Determine the (X, Y) coordinate at the center of the cell enclosing the given text.  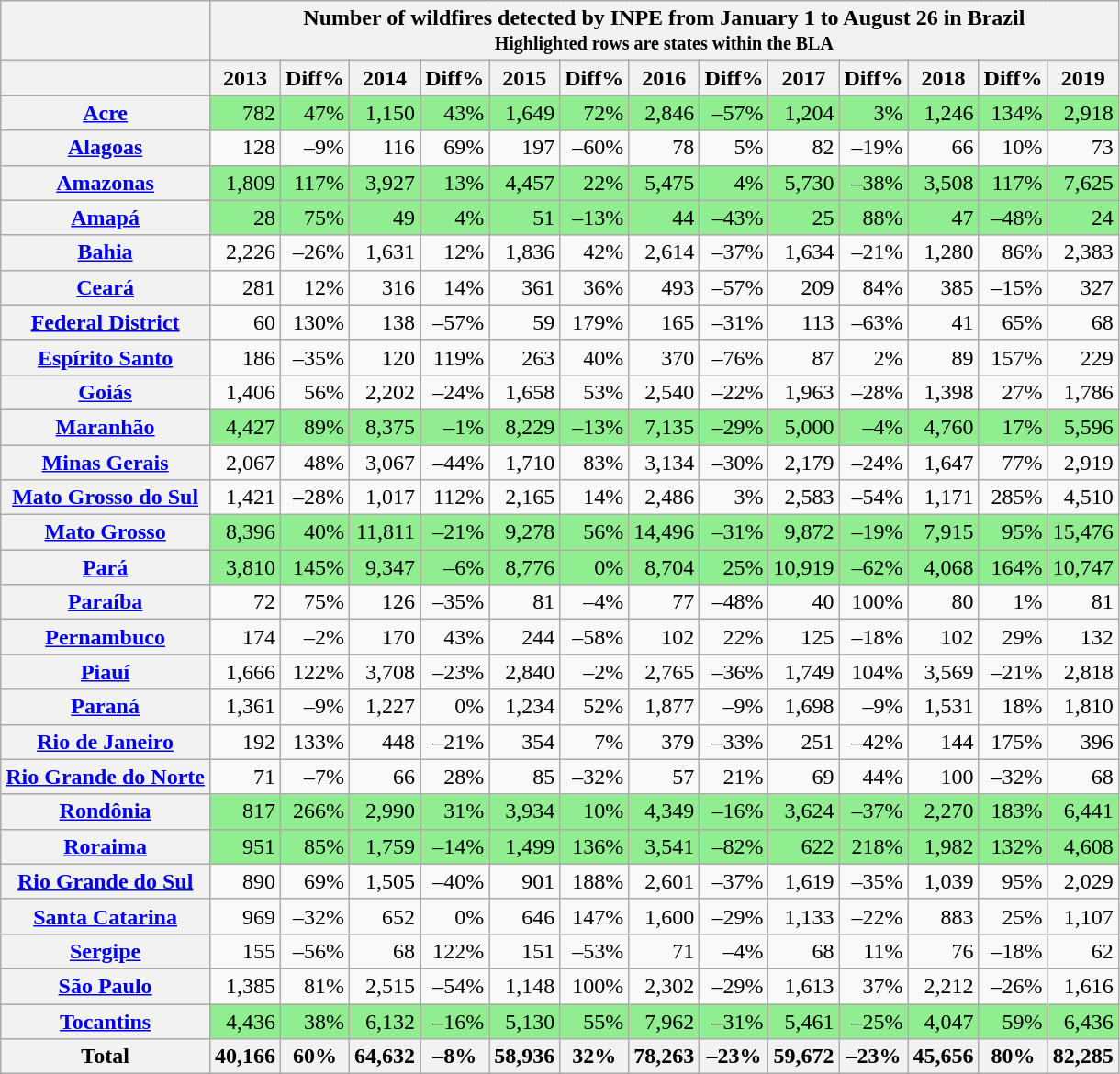
192 (244, 742)
77 (665, 602)
3,508 (944, 183)
2,601 (665, 881)
134% (1014, 113)
1,227 (386, 707)
3,067 (386, 462)
Sergipe (106, 951)
652 (386, 916)
1,710 (525, 462)
Mato Grosso (106, 532)
164% (1014, 567)
251 (804, 742)
Amapá (106, 218)
59 (525, 322)
Rio Grande do Norte (106, 777)
52% (595, 707)
55% (595, 1022)
Mato Grosso do Sul (106, 498)
–44% (455, 462)
Espírito Santo (106, 357)
–33% (734, 742)
80% (1014, 1057)
Goiás (106, 392)
6,441 (1083, 811)
2,212 (944, 986)
65% (1014, 322)
–7% (316, 777)
60% (316, 1057)
104% (874, 672)
13% (455, 183)
Paraná (106, 707)
Minas Gerais (106, 462)
Ceará (106, 287)
76 (944, 951)
37% (874, 986)
4,047 (944, 1022)
Piauí (106, 672)
2,029 (1083, 881)
2,918 (1083, 113)
1,246 (944, 113)
136% (595, 846)
969 (244, 916)
–14% (455, 846)
–40% (455, 881)
285% (1014, 498)
1,204 (804, 113)
3,569 (944, 672)
81% (316, 986)
218% (874, 846)
6,132 (386, 1022)
7,625 (1083, 183)
47% (316, 113)
281 (244, 287)
354 (525, 742)
2,818 (1083, 672)
112% (455, 498)
817 (244, 811)
5,461 (804, 1022)
1,613 (804, 986)
1,421 (244, 498)
1,836 (525, 252)
2016 (665, 78)
18% (1014, 707)
48% (316, 462)
1,619 (804, 881)
69 (804, 777)
–60% (595, 148)
2,486 (665, 498)
1,150 (386, 113)
901 (525, 881)
72% (595, 113)
2,179 (804, 462)
–43% (734, 218)
5,596 (1083, 427)
1,877 (665, 707)
145% (316, 567)
263 (525, 357)
1,982 (944, 846)
1,963 (804, 392)
31% (455, 811)
29% (1014, 637)
396 (1083, 742)
130% (316, 322)
25 (804, 218)
493 (665, 287)
85% (316, 846)
4,457 (525, 183)
448 (386, 742)
132% (1014, 846)
5,000 (804, 427)
2,614 (665, 252)
3,134 (665, 462)
–30% (734, 462)
5,730 (804, 183)
10,747 (1083, 567)
646 (525, 916)
622 (804, 846)
4,608 (1083, 846)
7,135 (665, 427)
370 (665, 357)
4,436 (244, 1022)
6,436 (1083, 1022)
–62% (874, 567)
2,383 (1083, 252)
2,302 (665, 986)
53% (595, 392)
1,531 (944, 707)
1,634 (804, 252)
4,760 (944, 427)
–6% (455, 567)
170 (386, 637)
157% (1014, 357)
1,505 (386, 881)
4,427 (244, 427)
80 (944, 602)
Total (106, 1057)
1,698 (804, 707)
Federal District (106, 322)
2% (874, 357)
1% (1014, 602)
1,786 (1083, 392)
890 (244, 881)
–63% (874, 322)
229 (1083, 357)
385 (944, 287)
58,936 (525, 1057)
51 (525, 218)
138 (386, 322)
113 (804, 322)
17% (1014, 427)
147% (595, 916)
9,347 (386, 567)
89 (944, 357)
77% (1014, 462)
Amazonas (106, 183)
44 (665, 218)
1,810 (1083, 707)
9,278 (525, 532)
179% (595, 322)
–8% (455, 1057)
27% (1014, 392)
1,647 (944, 462)
10,919 (804, 567)
Bahia (106, 252)
116 (386, 148)
2013 (244, 78)
144 (944, 742)
2018 (944, 78)
Paraíba (106, 602)
2,846 (665, 113)
45,656 (944, 1057)
38% (316, 1022)
2019 (1083, 78)
84% (874, 287)
2,765 (665, 672)
1,361 (244, 707)
8,704 (665, 567)
62 (1083, 951)
40,166 (244, 1057)
82 (804, 148)
209 (804, 287)
5% (734, 148)
244 (525, 637)
86% (1014, 252)
47 (944, 218)
1,749 (804, 672)
89% (316, 427)
183% (1014, 811)
–36% (734, 672)
–25% (874, 1022)
188% (595, 881)
1,171 (944, 498)
4,510 (1083, 498)
–1% (455, 427)
8,229 (525, 427)
59,672 (804, 1057)
3,934 (525, 811)
21% (734, 777)
41 (944, 322)
126 (386, 602)
128 (244, 148)
1,666 (244, 672)
Rondônia (106, 811)
–53% (595, 951)
Pará (106, 567)
9,872 (804, 532)
186 (244, 357)
1,631 (386, 252)
2,067 (244, 462)
64,632 (386, 1057)
3,810 (244, 567)
–82% (734, 846)
2,515 (386, 986)
2017 (804, 78)
Maranhão (106, 427)
151 (525, 951)
11,811 (386, 532)
87 (804, 357)
3,624 (804, 811)
88% (874, 218)
951 (244, 846)
Roraima (106, 846)
174 (244, 637)
57 (665, 777)
1,017 (386, 498)
8,375 (386, 427)
85 (525, 777)
São Paulo (106, 986)
44% (874, 777)
8,776 (525, 567)
–76% (734, 357)
2,165 (525, 498)
782 (244, 113)
2,270 (944, 811)
1,759 (386, 846)
165 (665, 322)
28% (455, 777)
1,234 (525, 707)
2,840 (525, 672)
60 (244, 322)
175% (1014, 742)
4,349 (665, 811)
36% (595, 287)
197 (525, 148)
132 (1083, 637)
316 (386, 287)
4,068 (944, 567)
1,658 (525, 392)
1,107 (1083, 916)
49 (386, 218)
2,540 (665, 392)
Rio de Janeiro (106, 742)
Alagoas (106, 148)
7% (595, 742)
2,583 (804, 498)
1,039 (944, 881)
–58% (595, 637)
–38% (874, 183)
1,499 (525, 846)
1,406 (244, 392)
3,927 (386, 183)
82,285 (1083, 1057)
Number of wildfires detected by INPE from January 1 to August 26 in BrazilHighlighted rows are states within the BLA (664, 31)
133% (316, 742)
1,649 (525, 113)
Tocantins (106, 1022)
1,809 (244, 183)
1,148 (525, 986)
5,475 (665, 183)
3,541 (665, 846)
1,616 (1083, 986)
15,476 (1083, 532)
40 (804, 602)
78 (665, 148)
7,962 (665, 1022)
1,385 (244, 986)
327 (1083, 287)
1,280 (944, 252)
1,600 (665, 916)
59% (1014, 1022)
–15% (1014, 287)
Rio Grande do Sul (106, 881)
5,130 (525, 1022)
–56% (316, 951)
72 (244, 602)
2,919 (1083, 462)
Pernambuco (106, 637)
120 (386, 357)
361 (525, 287)
1,398 (944, 392)
2,226 (244, 252)
2,990 (386, 811)
11% (874, 951)
14,496 (665, 532)
32% (595, 1057)
83% (595, 462)
Santa Catarina (106, 916)
883 (944, 916)
125 (804, 637)
73 (1083, 148)
–42% (874, 742)
2014 (386, 78)
119% (455, 357)
2,202 (386, 392)
24 (1083, 218)
28 (244, 218)
155 (244, 951)
266% (316, 811)
78,263 (665, 1057)
1,133 (804, 916)
7,915 (944, 532)
379 (665, 742)
100 (944, 777)
3,708 (386, 672)
2015 (525, 78)
Acre (106, 113)
42% (595, 252)
8,396 (244, 532)
